Detect which cell encompasses the target text, then output its [X, Y] center coordinate. 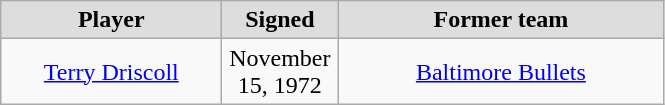
November 15, 1972 [280, 72]
Terry Driscoll [112, 72]
Former team [501, 20]
Baltimore Bullets [501, 72]
Signed [280, 20]
Player [112, 20]
